Find where the given text appears and provide that cell's center as [x, y] coordinate. 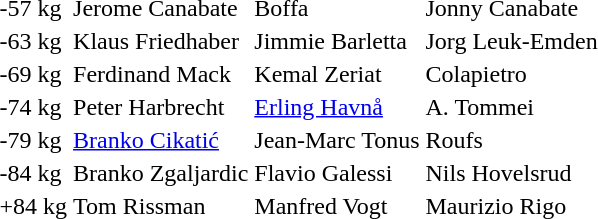
Kemal Zeriat [337, 74]
Branko Zgaljardic [161, 173]
Klaus Friedhaber [161, 41]
Jean-Marc Tonus [337, 140]
Branko Cikatić [161, 140]
Ferdinand Mack [161, 74]
Flavio Galessi [337, 173]
Erling Havnå [337, 107]
Jimmie Barletta [337, 41]
Peter Harbrecht [161, 107]
